Locate the cell with the specified text and output its [x, y] center coordinate. 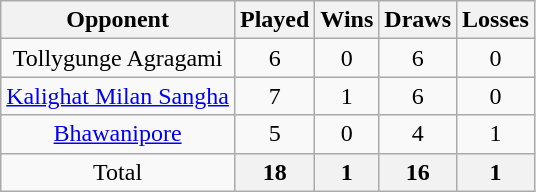
Draws [418, 20]
Bhawanipore [118, 134]
Opponent [118, 20]
Losses [496, 20]
Wins [347, 20]
Total [118, 172]
5 [274, 134]
18 [274, 172]
Played [274, 20]
4 [418, 134]
16 [418, 172]
Kalighat Milan Sangha [118, 96]
Tollygunge Agragami [118, 58]
7 [274, 96]
